From the cell containing the given text, extract its center point as [X, Y] coordinate. 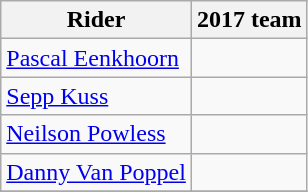
Danny Van Poppel [96, 172]
Rider [96, 20]
Neilson Powless [96, 134]
Pascal Eenkhoorn [96, 58]
2017 team [249, 20]
Sepp Kuss [96, 96]
